Search for the cell housing the specified text and yield its [x, y] center coordinate. 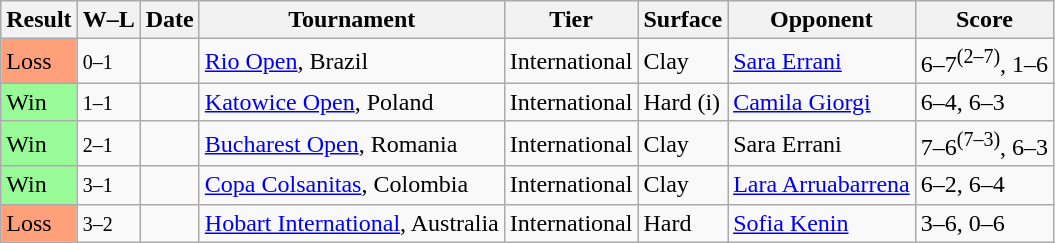
Sofia Kenin [822, 223]
2–1 [108, 144]
Katowice Open, Poland [352, 102]
1–1 [108, 102]
6–2, 6–4 [984, 185]
Date [170, 20]
Bucharest Open, Romania [352, 144]
Result [39, 20]
Surface [683, 20]
3–1 [108, 185]
Camila Giorgi [822, 102]
W–L [108, 20]
Tier [571, 20]
Hobart International, Australia [352, 223]
6–7(2–7), 1–6 [984, 62]
0–1 [108, 62]
Score [984, 20]
Lara Arruabarrena [822, 185]
7–6(7–3), 6–3 [984, 144]
Hard (i) [683, 102]
Opponent [822, 20]
6–4, 6–3 [984, 102]
3–2 [108, 223]
Rio Open, Brazil [352, 62]
Tournament [352, 20]
3–6, 0–6 [984, 223]
Hard [683, 223]
Copa Colsanitas, Colombia [352, 185]
